From the cell containing the given text, extract its center point as (X, Y) coordinate. 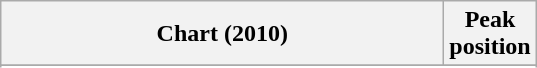
Chart (2010) (222, 34)
Peakposition (490, 34)
